Pinpoint the cell where the given text exists, returning its (X, Y) midpoint coordinate. 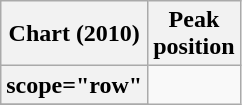
scope="row" (74, 85)
Peakposition (194, 34)
Chart (2010) (74, 34)
